Return the (x, y) coordinate for the center point of the cell that contains the specified text.  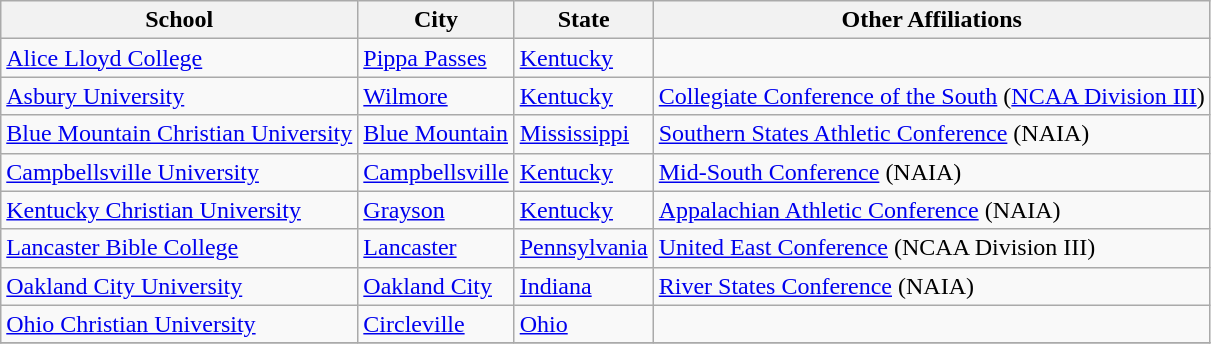
Alice Lloyd College (180, 58)
Kentucky Christian University (180, 210)
State (584, 20)
Blue Mountain (436, 134)
Lancaster Bible College (180, 248)
Pippa Passes (436, 58)
Circleville (436, 324)
Campbellsville (436, 172)
Oakland City (436, 286)
Southern States Athletic Conference (NAIA) (932, 134)
Mid-South Conference (NAIA) (932, 172)
Ohio Christian University (180, 324)
Grayson (436, 210)
Appalachian Athletic Conference (NAIA) (932, 210)
Indiana (584, 286)
Pennsylvania (584, 248)
Campbellsville University (180, 172)
River States Conference (NAIA) (932, 286)
Oakland City University (180, 286)
Asbury University (180, 96)
Lancaster (436, 248)
School (180, 20)
Blue Mountain Christian University (180, 134)
Ohio (584, 324)
City (436, 20)
Other Affiliations (932, 20)
Collegiate Conference of the South (NCAA Division III) (932, 96)
Wilmore (436, 96)
United East Conference (NCAA Division III) (932, 248)
Mississippi (584, 134)
